Locate the cell with the specified text and output its (X, Y) center coordinate. 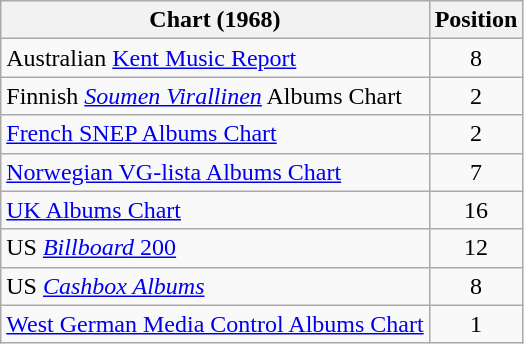
French SNEP Albums Chart (215, 134)
West German Media Control Albums Chart (215, 324)
Finnish Soumen Virallinen Albums Chart (215, 96)
7 (476, 172)
US Cashbox Albums (215, 286)
1 (476, 324)
Position (476, 20)
UK Albums Chart (215, 210)
Norwegian VG-lista Albums Chart (215, 172)
16 (476, 210)
Chart (1968) (215, 20)
Australian Kent Music Report (215, 58)
US Billboard 200 (215, 248)
12 (476, 248)
